Detect which cell encompasses the target text, then output its [X, Y] center coordinate. 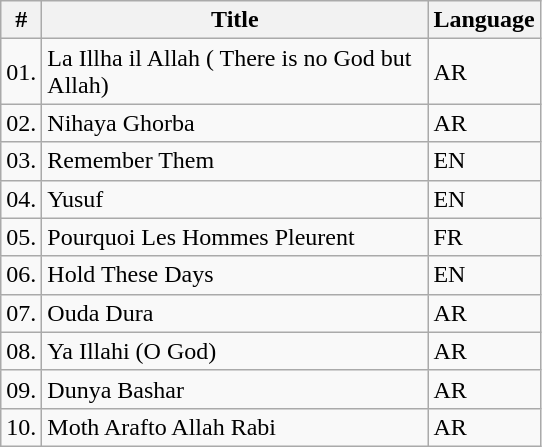
08. [22, 351]
# [22, 20]
01. [22, 72]
La Illha il Allah ( There is no God but Allah) [235, 72]
Hold These Days [235, 275]
02. [22, 123]
Dunya Bashar [235, 389]
10. [22, 427]
Ya Illahi (O God) [235, 351]
05. [22, 237]
Title [235, 20]
Language [484, 20]
07. [22, 313]
Ouda Dura [235, 313]
Nihaya Ghorba [235, 123]
Pourquoi Les Hommes Pleurent [235, 237]
06. [22, 275]
Yusuf [235, 199]
09. [22, 389]
FR [484, 237]
04. [22, 199]
03. [22, 161]
Moth Arafto Allah Rabi [235, 427]
Remember Them [235, 161]
